Locate the cell with the specified text and output its (X, Y) center coordinate. 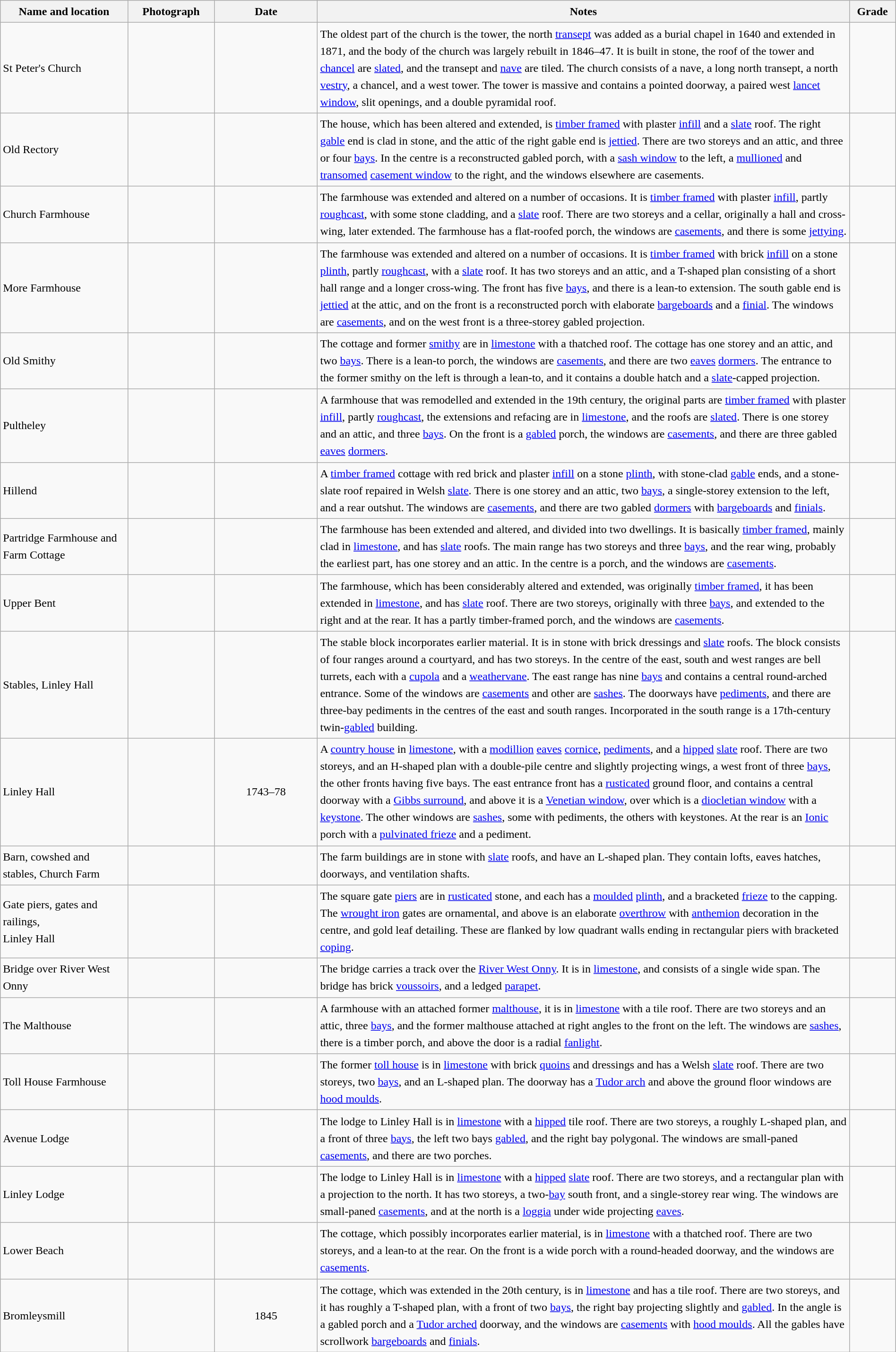
1845 (266, 1316)
Photograph (171, 11)
Stables, Linley Hall (64, 684)
Lower Beach (64, 1250)
1743–78 (266, 792)
Date (266, 11)
Old Rectory (64, 149)
Old Smithy (64, 361)
Avenue Lodge (64, 1138)
Bromleysmill (64, 1316)
Notes (583, 11)
Hillend (64, 491)
Church Farmhouse (64, 215)
St Peter's Church (64, 68)
Grade (872, 11)
The farm buildings are in stone with slate roofs, and have an L-shaped plan. They contain lofts, eaves hatches, doorways, and ventilation shafts. (583, 866)
Partridge Farmhouse and Farm Cottage (64, 546)
Linley Lodge (64, 1195)
Barn, cowshed and stables, Church Farm (64, 866)
Bridge over River West Onny (64, 978)
More Farmhouse (64, 287)
Gate piers, gates and railings,Linley Hall (64, 921)
Name and location (64, 11)
Pultheley (64, 425)
Upper Bent (64, 603)
Toll House Farmhouse (64, 1082)
Linley Hall (64, 792)
The Malthouse (64, 1025)
